Provide the [X, Y] coordinate of the cell's center where the given text is located.  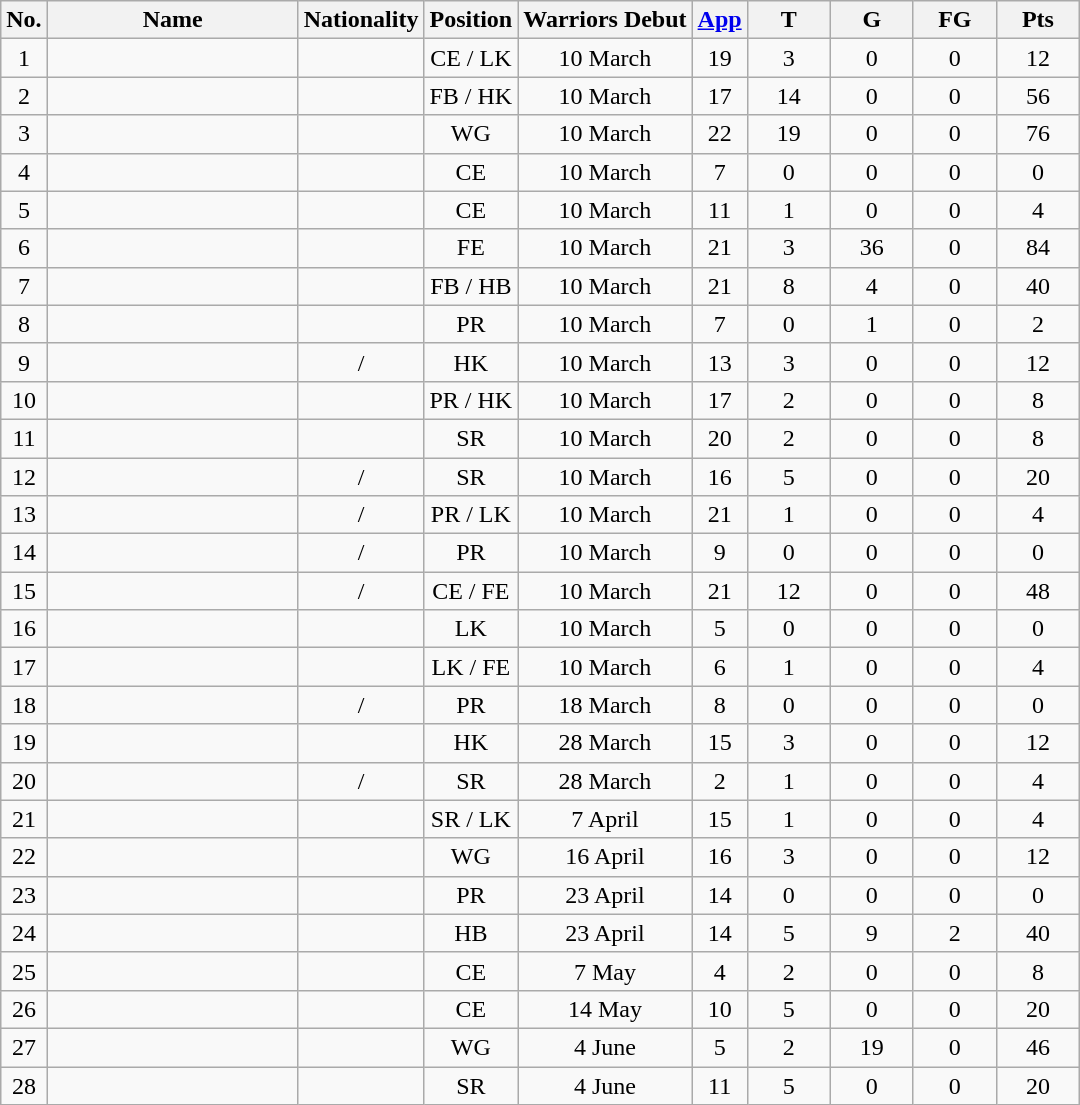
Name [172, 20]
23 [24, 895]
SR / LK [471, 819]
18 [24, 705]
28 [24, 1085]
CE / LK [471, 58]
7 May [605, 971]
LK / FE [471, 667]
84 [1038, 248]
36 [872, 248]
App [720, 20]
14 May [605, 1009]
Warriors Debut [605, 20]
CE / FE [471, 591]
FB / HK [471, 96]
HB [471, 933]
Position [471, 20]
18 March [605, 705]
56 [1038, 96]
FE [471, 248]
48 [1038, 591]
Pts [1038, 20]
25 [24, 971]
76 [1038, 134]
G [872, 20]
PR / HK [471, 400]
24 [24, 933]
7 April [605, 819]
26 [24, 1009]
46 [1038, 1047]
16 April [605, 857]
PR / LK [471, 515]
Nationality [361, 20]
LK [471, 629]
FG [954, 20]
T [788, 20]
FB / HB [471, 286]
27 [24, 1047]
No. [24, 20]
